Identify which cell holds the provided text, then report its (x, y) central coordinate. 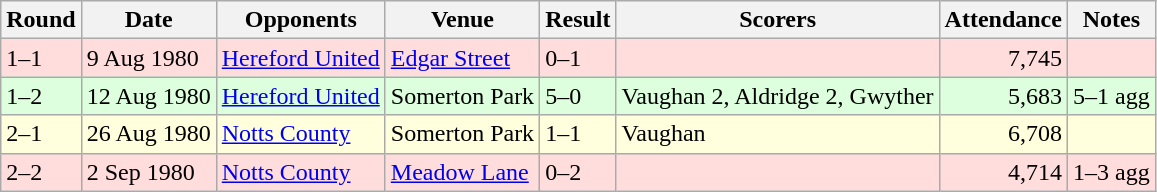
5,683 (1003, 96)
Result (578, 20)
Round (41, 20)
2–1 (41, 134)
Notes (1111, 20)
2 Sep 1980 (148, 172)
5–0 (578, 96)
Vaughan 2, Aldridge 2, Gwyther (778, 96)
0–2 (578, 172)
Vaughan (778, 134)
4,714 (1003, 172)
Venue (462, 20)
12 Aug 1980 (148, 96)
7,745 (1003, 58)
26 Aug 1980 (148, 134)
Date (148, 20)
Scorers (778, 20)
2–2 (41, 172)
Opponents (300, 20)
9 Aug 1980 (148, 58)
1–3 agg (1111, 172)
6,708 (1003, 134)
5–1 agg (1111, 96)
Edgar Street (462, 58)
Attendance (1003, 20)
1–2 (41, 96)
0–1 (578, 58)
Meadow Lane (462, 172)
